Pinpoint the cell where the given text exists, returning its [X, Y] midpoint coordinate. 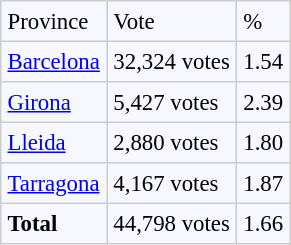
Girona [54, 102]
Tarragona [54, 183]
32,324 votes [172, 61]
1.80 [264, 142]
2.39 [264, 102]
Province [54, 21]
Vote [172, 21]
% [264, 21]
1.54 [264, 61]
Total [54, 223]
44,798 votes [172, 223]
2,880 votes [172, 142]
5,427 votes [172, 102]
Lleida [54, 142]
1.66 [264, 223]
1.87 [264, 183]
Barcelona [54, 61]
4,167 votes [172, 183]
